Find where the given text appears and provide that cell's center as [X, Y] coordinate. 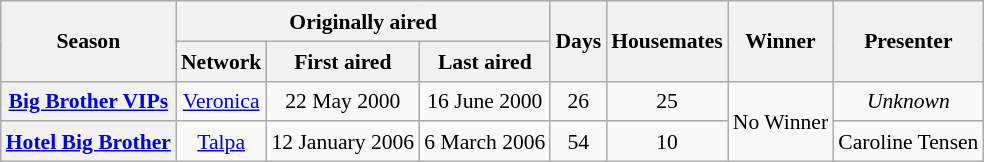
6 March 2006 [484, 142]
Network [221, 61]
Winner [780, 41]
No Winner [780, 121]
Hotel Big Brother [88, 142]
Last aired [484, 61]
Talpa [221, 142]
12 January 2006 [342, 142]
Originally aired [364, 21]
Days [578, 41]
26 [578, 101]
Big Brother VIPs [88, 101]
22 May 2000 [342, 101]
Presenter [908, 41]
Housemates [667, 41]
Unknown [908, 101]
First aired [342, 61]
Season [88, 41]
Veronica [221, 101]
54 [578, 142]
16 June 2000 [484, 101]
25 [667, 101]
10 [667, 142]
Caroline Tensen [908, 142]
